Identify which cell holds the provided text, then report its (x, y) central coordinate. 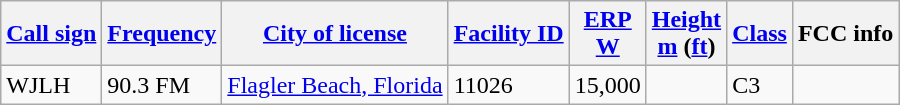
C3 (760, 85)
Facility ID (508, 34)
11026 (508, 85)
90.3 FM (162, 85)
FCC info (845, 34)
City of license (335, 34)
Call sign (52, 34)
15,000 (608, 85)
Class (760, 34)
Heightm (ft) (686, 34)
ERPW (608, 34)
WJLH (52, 85)
Flagler Beach, Florida (335, 85)
Frequency (162, 34)
